From the cell containing the given text, extract its center point as (x, y) coordinate. 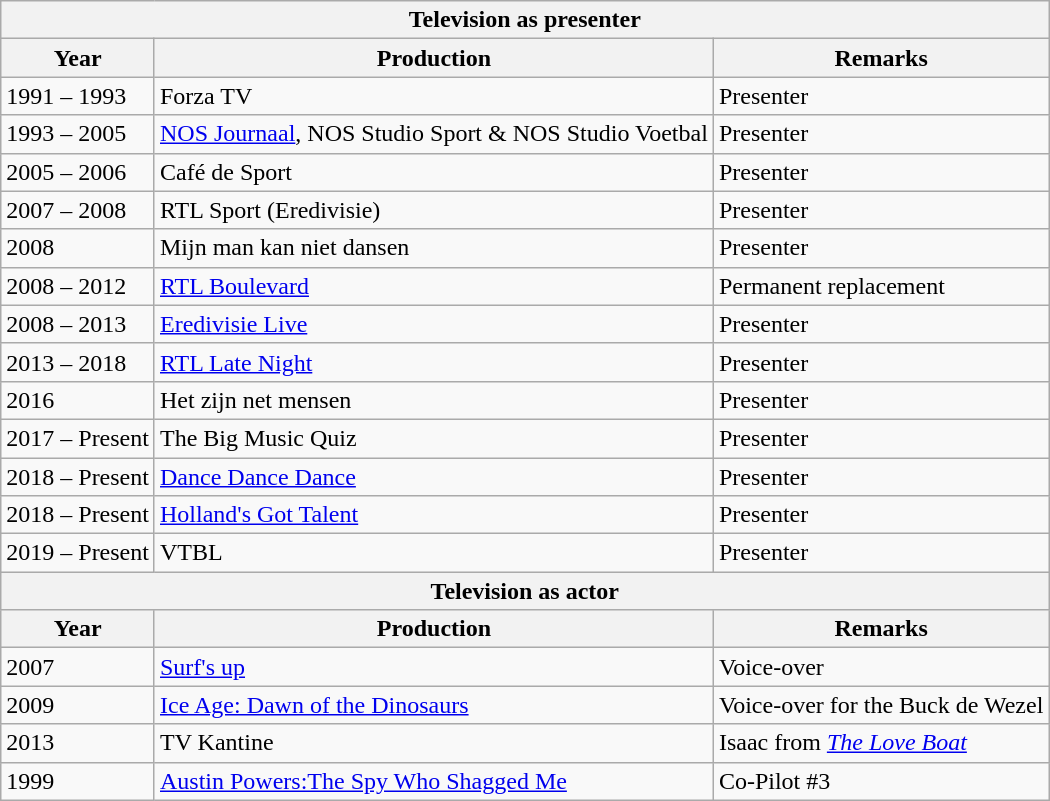
Mijn man kan niet dansen (434, 248)
VTBL (434, 553)
2019 – Present (78, 553)
Eredivisie Live (434, 324)
2008 (78, 248)
1991 – 1993 (78, 96)
RTL Late Night (434, 362)
Isaac from The Love Boat (880, 743)
2016 (78, 400)
Het zijn net mensen (434, 400)
2007 – 2008 (78, 210)
Voice-over (880, 667)
Café de Sport (434, 172)
Austin Powers:The Spy Who Shagged Me (434, 781)
The Big Music Quiz (434, 438)
RTL Boulevard (434, 286)
Television as presenter (525, 20)
Permanent replacement (880, 286)
1999 (78, 781)
2013 (78, 743)
Forza TV (434, 96)
RTL Sport (Eredivisie) (434, 210)
2007 (78, 667)
Voice-over for the Buck de Wezel (880, 705)
1993 – 2005 (78, 134)
NOS Journaal, NOS Studio Sport & NOS Studio Voetbal (434, 134)
Holland's Got Talent (434, 515)
Ice Age: Dawn of the Dinosaurs (434, 705)
Television as actor (525, 591)
TV Kantine (434, 743)
2013 – 2018 (78, 362)
2017 – Present (78, 438)
2009 (78, 705)
Co-Pilot #3 (880, 781)
Dance Dance Dance (434, 477)
2008 – 2013 (78, 324)
2005 – 2006 (78, 172)
2008 – 2012 (78, 286)
Surf's up (434, 667)
